Provide the [X, Y] coordinate of the cell's center where the given text is located.  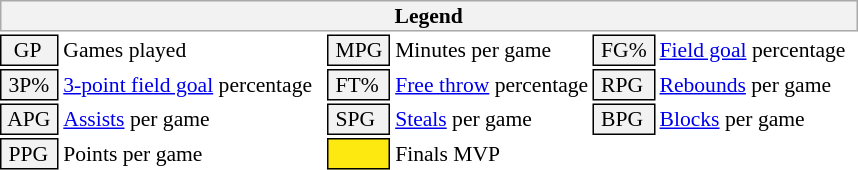
Points per game [193, 154]
Minutes per game [492, 50]
RPG [624, 85]
3-point field goal percentage [193, 85]
BPG [624, 120]
Free throw percentage [492, 85]
PPG [30, 154]
SPG [359, 120]
Finals MVP [492, 154]
FG% [624, 50]
FT% [359, 85]
3P% [30, 85]
MPG [359, 50]
Steals per game [492, 120]
Games played [193, 50]
GP [30, 50]
APG [30, 120]
Rebounds per game [758, 85]
Assists per game [193, 120]
Blocks per game [758, 120]
Field goal percentage [758, 50]
Legend [428, 16]
